Determine the (X, Y) coordinate at the center of the cell enclosing the given text.  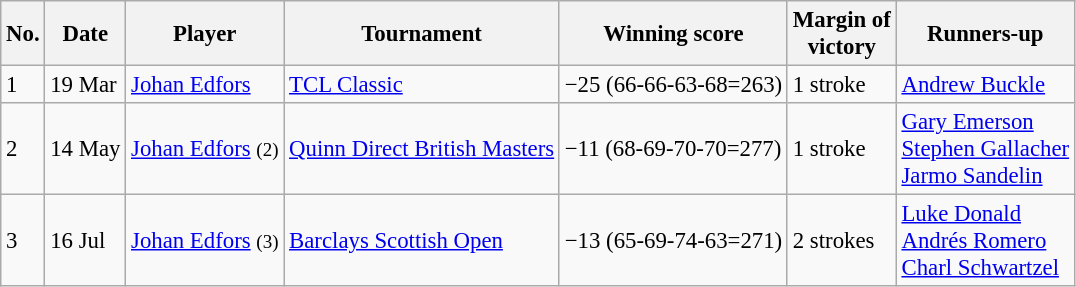
Johan Edfors (3) (205, 241)
Player (205, 34)
−25 (66-66-63-68=263) (673, 85)
Barclays Scottish Open (422, 241)
19 Mar (86, 85)
Andrew Buckle (985, 85)
−13 (65-69-74-63=271) (673, 241)
No. (23, 34)
Johan Edfors (205, 85)
Margin ofvictory (842, 34)
Date (86, 34)
16 Jul (86, 241)
14 May (86, 149)
2 (23, 149)
2 strokes (842, 241)
Tournament (422, 34)
1 (23, 85)
Runners-up (985, 34)
Luke Donald Andrés Romero Charl Schwartzel (985, 241)
Gary Emerson Stephen Gallacher Jarmo Sandelin (985, 149)
Johan Edfors (2) (205, 149)
Quinn Direct British Masters (422, 149)
TCL Classic (422, 85)
Winning score (673, 34)
−11 (68-69-70-70=277) (673, 149)
3 (23, 241)
